Capture the cell that displays the provided text and extract its (X, Y) central coordinate. 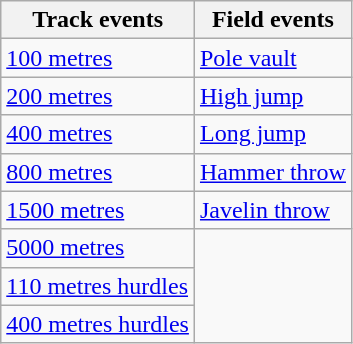
800 metres (98, 172)
Hammer throw (272, 172)
100 metres (98, 58)
Long jump (272, 134)
200 metres (98, 96)
400 metres (98, 134)
1500 metres (98, 210)
Pole vault (272, 58)
Field events (272, 20)
400 metres hurdles (98, 324)
Javelin throw (272, 210)
Track events (98, 20)
High jump (272, 96)
5000 metres (98, 248)
110 metres hurdles (98, 286)
